Find where the given text appears and provide that cell's center as [X, Y] coordinate. 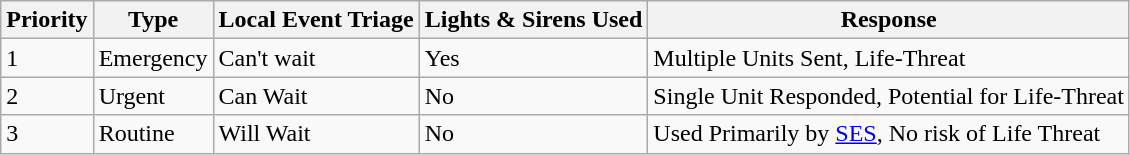
Urgent [153, 96]
Will Wait [316, 134]
Yes [534, 58]
1 [47, 58]
Type [153, 20]
Emergency [153, 58]
2 [47, 96]
Response [889, 20]
Routine [153, 134]
Used Primarily by SES, No risk of Life Threat [889, 134]
Can Wait [316, 96]
Multiple Units Sent, Life-Threat [889, 58]
Priority [47, 20]
Lights & Sirens Used [534, 20]
Single Unit Responded, Potential for Life-Threat [889, 96]
Local Event Triage [316, 20]
Can't wait [316, 58]
3 [47, 134]
